Determine the (x, y) coordinate at the center of the cell enclosing the given text.  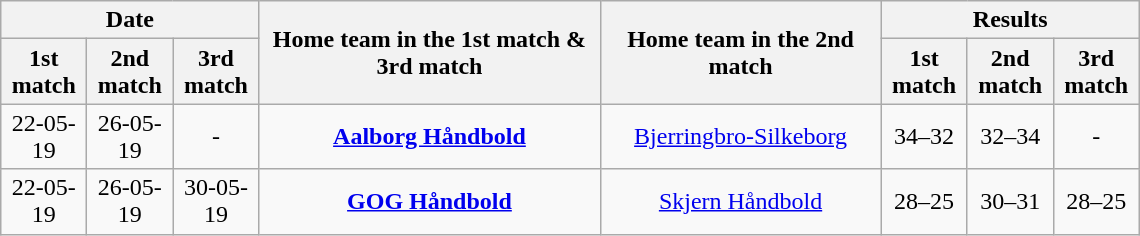
Results (1010, 20)
32–34 (1010, 136)
Home team in the 2nd match (740, 52)
34–32 (924, 136)
Home team in the 1st match & 3rd match (430, 52)
30-05-19 (216, 202)
GOG Håndbold (430, 202)
Skjern Håndbold (740, 202)
Bjerringbro-Silkeborg (740, 136)
Aalborg Håndbold (430, 136)
Date (130, 20)
30–31 (1010, 202)
